Find where the given text appears and provide that cell's center as (x, y) coordinate. 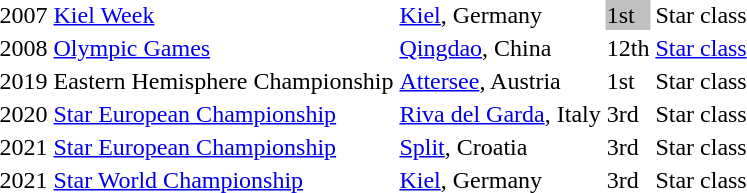
Attersee, Austria (500, 81)
Qingdao, China (500, 48)
Kiel Week (224, 15)
Olympic Games (224, 48)
Eastern Hemisphere Championship (224, 81)
Kiel, Germany (500, 15)
12th (628, 48)
Split, Croatia (500, 147)
Riva del Garda, Italy (500, 114)
